Provide the [X, Y] coordinate of the cell's center where the given text is located.  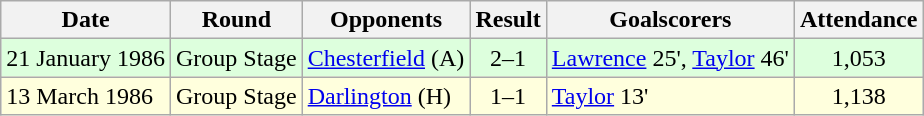
Lawrence 25', Taylor 46' [670, 58]
Taylor 13' [670, 96]
Chesterfield (A) [386, 58]
Attendance [858, 20]
Result [508, 20]
Date [86, 20]
2–1 [508, 58]
Round [236, 20]
Darlington (H) [386, 96]
Goalscorers [670, 20]
1,138 [858, 96]
21 January 1986 [86, 58]
1,053 [858, 58]
Opponents [386, 20]
13 March 1986 [86, 96]
1–1 [508, 96]
